Locate the cell with the specified text and output its [x, y] center coordinate. 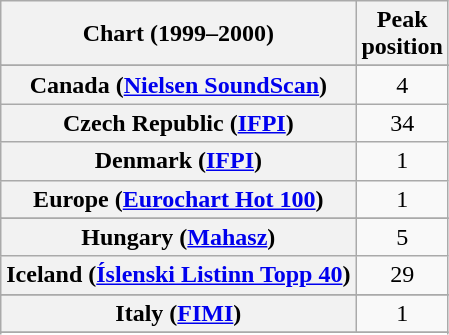
Czech Republic (IFPI) [178, 123]
Iceland (Íslenski Listinn Topp 40) [178, 275]
4 [402, 85]
29 [402, 275]
Europe (Eurochart Hot 100) [178, 199]
Hungary (Mahasz) [178, 237]
Chart (1999–2000) [178, 34]
Italy (FIMI) [178, 313]
5 [402, 237]
Canada (Nielsen SoundScan) [178, 85]
Peakposition [402, 34]
34 [402, 123]
Denmark (IFPI) [178, 161]
